Scan for the cell matching the given text and deliver its (x, y) coordinate at center. 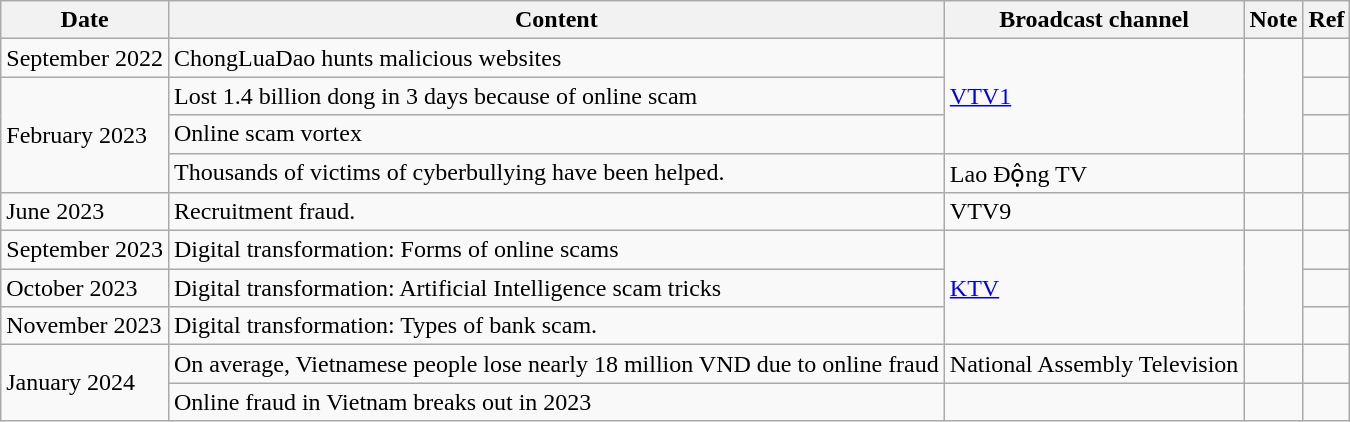
On average, Vietnamese people lose nearly 18 million VND due to online fraud (556, 364)
Online scam vortex (556, 134)
Lao Động TV (1094, 173)
National Assembly Television (1094, 364)
Lost 1.4 billion dong in 3 days because of online scam (556, 96)
KTV (1094, 288)
Content (556, 20)
ChongLuaDao hunts malicious websites (556, 58)
VTV1 (1094, 96)
Online fraud in Vietnam breaks out in 2023 (556, 402)
June 2023 (85, 212)
Date (85, 20)
Recruitment fraud. (556, 212)
September 2022 (85, 58)
October 2023 (85, 288)
Note (1274, 20)
September 2023 (85, 250)
Ref (1326, 20)
January 2024 (85, 383)
Digital transformation: Types of bank scam. (556, 326)
Digital transformation: Artificial Intelligence scam tricks (556, 288)
VTV9 (1094, 212)
February 2023 (85, 135)
Thousands of victims of cyberbullying have been helped. (556, 173)
November 2023 (85, 326)
Digital transformation: Forms of online scams (556, 250)
Broadcast channel (1094, 20)
